Scan for the cell matching the given text and deliver its (x, y) coordinate at center. 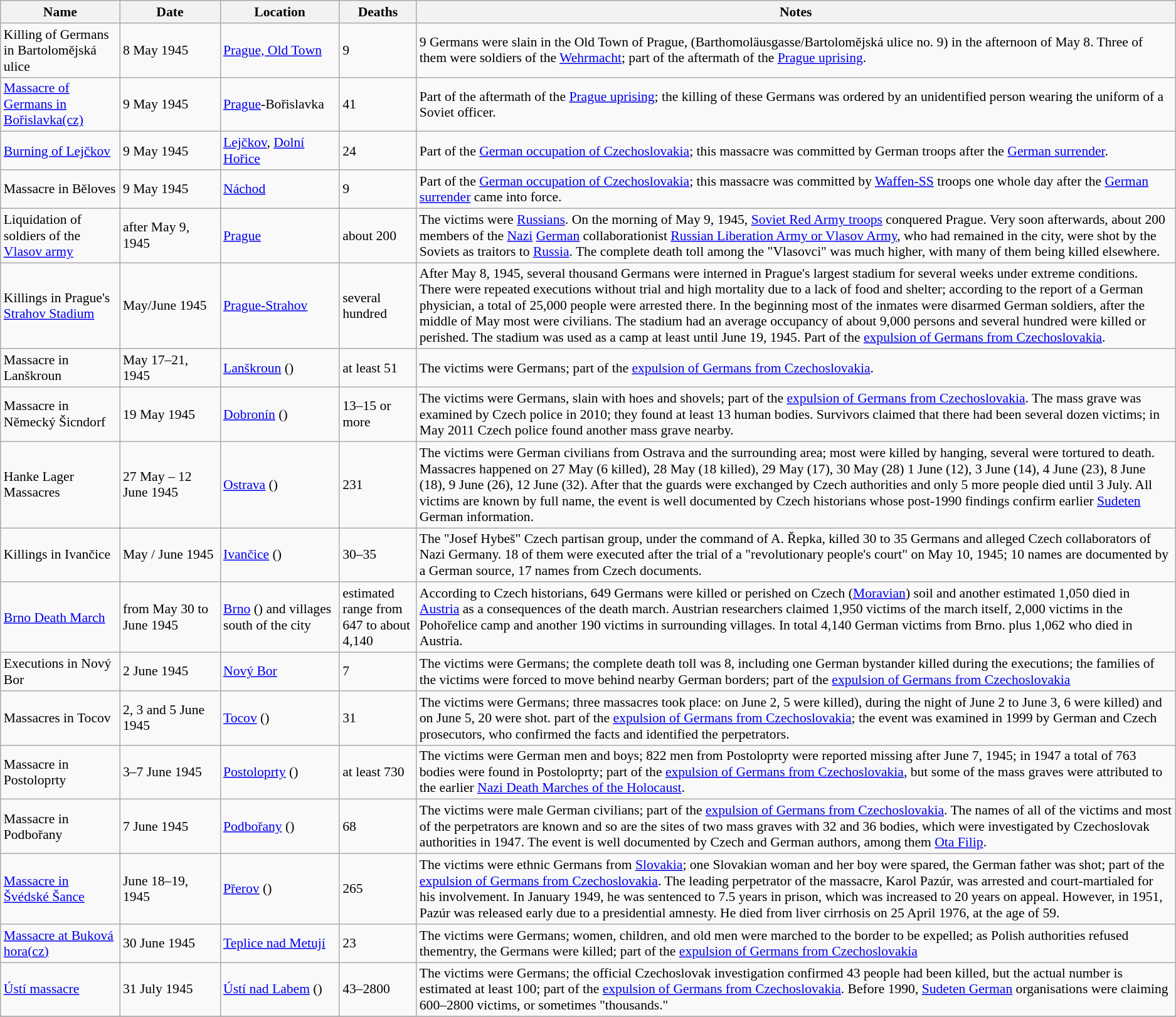
Burning of Lejčkov (60, 150)
31 July 1945 (170, 989)
Massacre in Německý Šicndorf (60, 415)
Notes (796, 12)
7 June 1945 (170, 826)
Lejčkov, Dolní Hořice (280, 150)
31 (378, 719)
Massacre of Germans in Bořislavka(cz) (60, 104)
30–35 (378, 556)
Liquidation of soldiers of the Vlasov army (60, 236)
Lanškroun () (280, 369)
41 (378, 104)
Name (60, 12)
The victims were Germans; part of the expulsion of Germans from Czechoslovakia. (796, 369)
at least 51 (378, 369)
Massacres in Tocov (60, 719)
43–2800 (378, 989)
Prague-Bořislavka (280, 104)
Deaths (378, 12)
after May 9, 1945 (170, 236)
265 (378, 889)
Prague (280, 236)
Hanke Lager Massacres (60, 485)
Massacre in Běloves (60, 189)
Part of the German occupation of Czechoslovakia; this massacre was committed by German troops after the German surrender. (796, 150)
3–7 June 1945 (170, 772)
Killings in Prague's Strahov Stadium (60, 306)
estimated range from 647 to about 4,140 (378, 618)
2 June 1945 (170, 672)
Teplice nad Metují (280, 943)
Massacre at Buková hora(cz) (60, 943)
Tocov () (280, 719)
8 May 1945 (170, 50)
May / June 1945 (170, 556)
30 June 1945 (170, 943)
Executions in Nový Bor (60, 672)
May/June 1945 (170, 306)
Massacre in Lanškroun (60, 369)
Přerov () (280, 889)
Brno () and villages south of the city (280, 618)
Killing of Germans in Bartolomějská ulice (60, 50)
Prague, Old Town (280, 50)
Podbořany () (280, 826)
19 May 1945 (170, 415)
at least 730 (378, 772)
from May 30 to June 1945 (170, 618)
24 (378, 150)
Dobronín () (280, 415)
Brno Death March (60, 618)
Ústí nad Labem () (280, 989)
Prague-Strahov (280, 306)
Ostrava () (280, 485)
Massacre in Švédské Šance (60, 889)
231 (378, 485)
May 17–21, 1945 (170, 369)
13–15 or more (378, 415)
several hundred (378, 306)
Date (170, 12)
Massacre in Postoloprty (60, 772)
27 May – 12 June 1945 (170, 485)
2, 3 and 5 June 1945 (170, 719)
Náchod (280, 189)
Ivančice () (280, 556)
68 (378, 826)
Postoloprty () (280, 772)
Killings in Ivančice (60, 556)
7 (378, 672)
Massacre in Podbořany (60, 826)
Nový Bor (280, 672)
23 (378, 943)
about 200 (378, 236)
June 18–19, 1945 (170, 889)
Ústí massacre (60, 989)
Location (280, 12)
